For the text-containing cell, return its midpoint in [x, y] coordinate format. 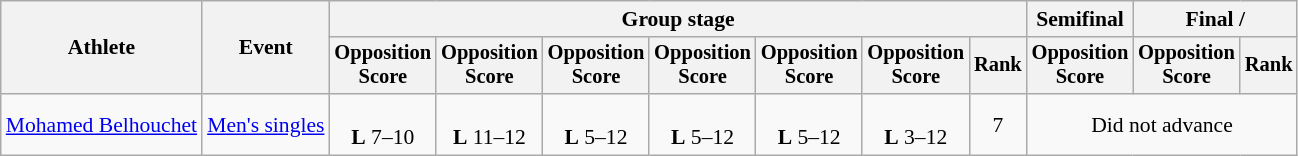
Group stage [678, 19]
Men's singles [266, 124]
Mohamed Belhouchet [102, 124]
L 7–10 [382, 124]
L 11–12 [490, 124]
Did not advance [1162, 124]
L 3–12 [916, 124]
Athlete [102, 48]
Final / [1215, 19]
Semifinal [1080, 19]
Event [266, 48]
7 [998, 124]
